Determine the (x, y) coordinate at the center of the cell enclosing the given text.  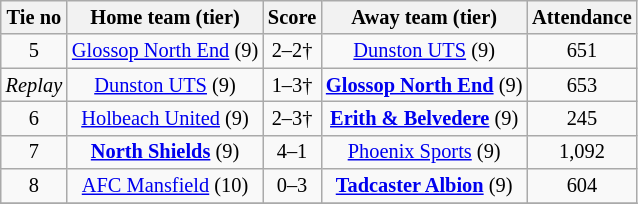
Attendance (582, 17)
Home team (tier) (165, 17)
6 (34, 118)
Tie no (34, 17)
Replay (34, 85)
245 (582, 118)
8 (34, 186)
Phoenix Sports (9) (424, 152)
Erith & Belvedere (9) (424, 118)
651 (582, 51)
Away team (tier) (424, 17)
4–1 (292, 152)
653 (582, 85)
Score (292, 17)
Tadcaster Albion (9) (424, 186)
7 (34, 152)
5 (34, 51)
2–3† (292, 118)
AFC Mansfield (10) (165, 186)
North Shields (9) (165, 152)
1,092 (582, 152)
1–3† (292, 85)
2–2† (292, 51)
604 (582, 186)
0–3 (292, 186)
Holbeach United (9) (165, 118)
